Extract the [X, Y] coordinate from the center of the cell holding the provided text.  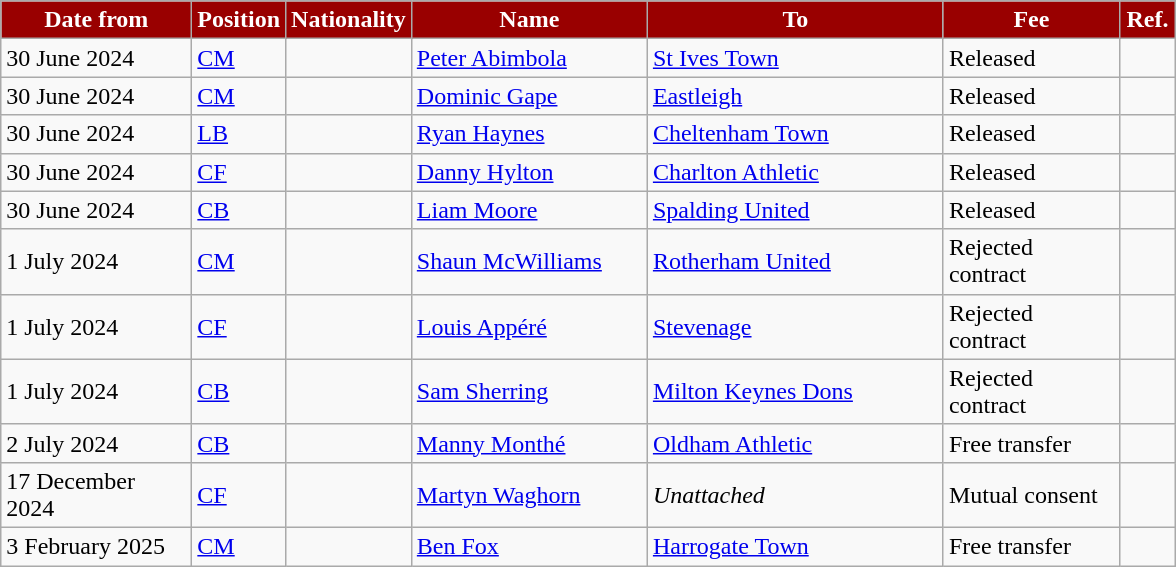
Rotherham United [795, 262]
Mutual consent [1031, 494]
Martyn Waghorn [529, 494]
Fee [1031, 20]
Peter Abimbola [529, 58]
Manny Monthé [529, 443]
Spalding United [795, 210]
Dominic Gape [529, 96]
Stevenage [795, 326]
Eastleigh [795, 96]
Harrogate Town [795, 546]
To [795, 20]
Oldham Athletic [795, 443]
Nationality [349, 20]
17 December 2024 [96, 494]
Unattached [795, 494]
Milton Keynes Dons [795, 392]
Sam Sherring [529, 392]
Charlton Athletic [795, 172]
Ryan Haynes [529, 134]
Louis Appéré [529, 326]
3 February 2025 [96, 546]
Position [239, 20]
2 July 2024 [96, 443]
Ben Fox [529, 546]
Danny Hylton [529, 172]
Liam Moore [529, 210]
LB [239, 134]
St Ives Town [795, 58]
Name [529, 20]
Shaun McWilliams [529, 262]
Cheltenham Town [795, 134]
Ref. [1147, 20]
Date from [96, 20]
